Search for the cell housing the specified text and yield its (x, y) center coordinate. 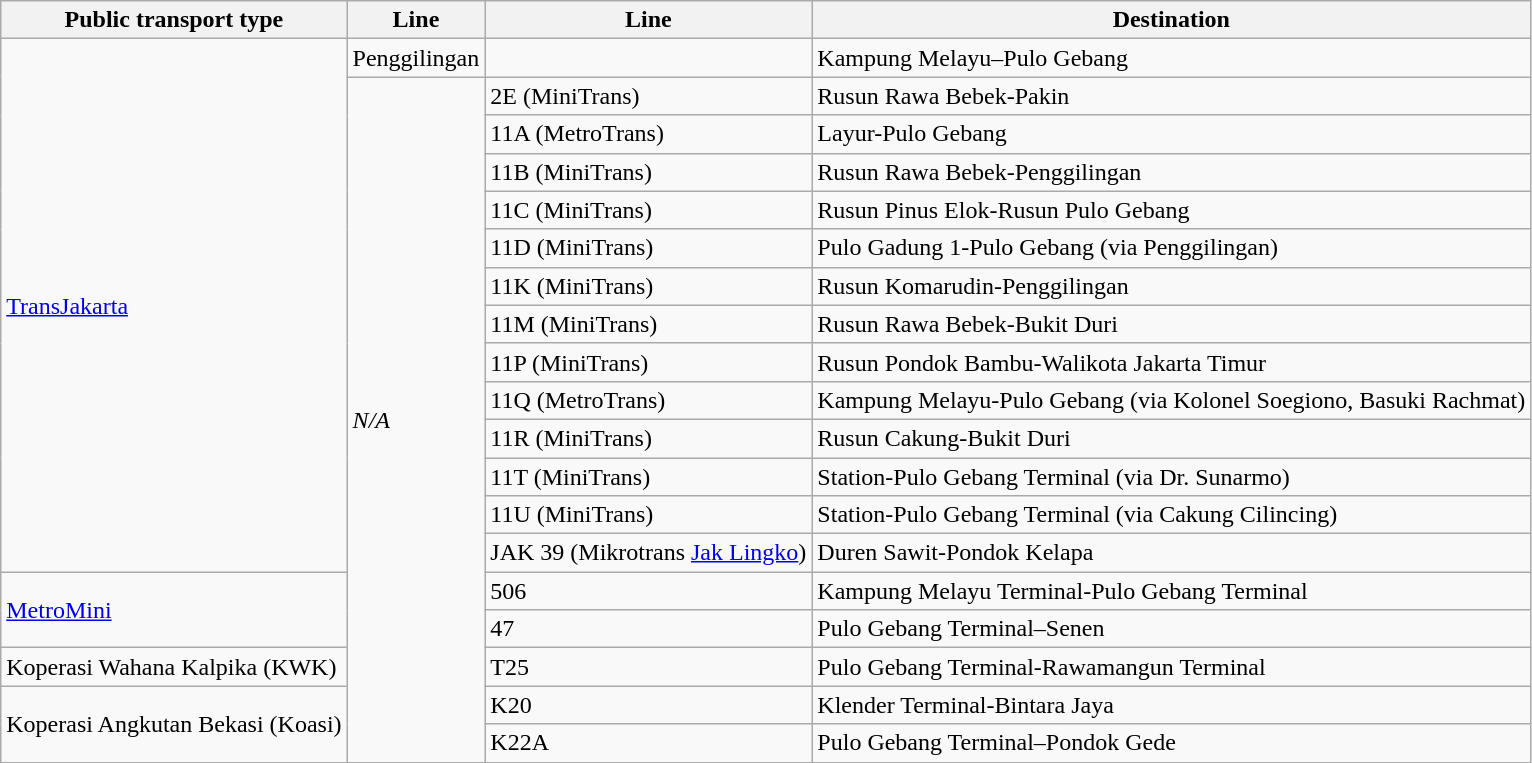
Rusun Rawa Bebek-Bukit Duri (1172, 324)
Station-Pulo Gebang Terminal (via Cakung Cilincing) (1172, 515)
Layur-Pulo Gebang (1172, 134)
Rusun Rawa Bebek-Penggilingan (1172, 172)
47 (648, 629)
Pulo Gebang Terminal–Pondok Gede (1172, 743)
11M (MiniTrans) (648, 324)
K20 (648, 705)
2E (MiniTrans) (648, 96)
Kampung Melayu-Pulo Gebang (via Kolonel Soegiono, Basuki Rachmat) (1172, 400)
K22A (648, 743)
Klender Terminal-Bintara Jaya (1172, 705)
Pulo Gebang Terminal–Senen (1172, 629)
11K (MiniTrans) (648, 286)
Pulo Gadung 1-Pulo Gebang (via Penggilingan) (1172, 248)
Rusun Pinus Elok-Rusun Pulo Gebang (1172, 210)
T25 (648, 667)
Station-Pulo Gebang Terminal (via Dr. Sunarmo) (1172, 477)
Rusun Rawa Bebek-Pakin (1172, 96)
N/A (416, 420)
11D (MiniTrans) (648, 248)
11B (MiniTrans) (648, 172)
Koperasi Angkutan Bekasi (Koasi) (174, 724)
Pulo Gebang Terminal-Rawamangun Terminal (1172, 667)
MetroMini (174, 610)
Public transport type (174, 20)
Duren Sawit-Pondok Kelapa (1172, 553)
Rusun Pondok Bambu-Walikota Jakarta Timur (1172, 362)
11T (MiniTrans) (648, 477)
11A (MetroTrans) (648, 134)
Rusun Komarudin-Penggilingan (1172, 286)
Koperasi Wahana Kalpika (KWK) (174, 667)
TransJakarta (174, 306)
11P (MiniTrans) (648, 362)
JAK 39 (Mikrotrans Jak Lingko) (648, 553)
506 (648, 591)
11U (MiniTrans) (648, 515)
Rusun Cakung-Bukit Duri (1172, 438)
Penggilingan (416, 58)
Kampung Melayu–Pulo Gebang (1172, 58)
Destination (1172, 20)
11C (MiniTrans) (648, 210)
11R (MiniTrans) (648, 438)
Kampung Melayu Terminal-Pulo Gebang Terminal (1172, 591)
11Q (MetroTrans) (648, 400)
